Capture the cell that displays the provided text and extract its [x, y] central coordinate. 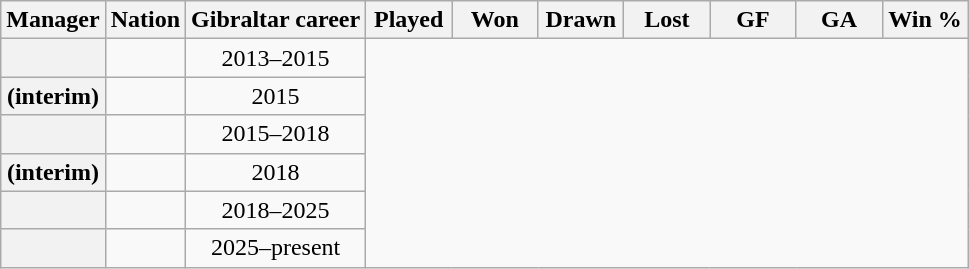
GA [839, 20]
2013–2015 [276, 58]
Manager [53, 20]
Drawn [581, 20]
2018–2025 [276, 210]
Gibraltar career [276, 20]
Played [409, 20]
Won [495, 20]
2025–present [276, 248]
2015 [276, 96]
Win % [925, 20]
GF [753, 20]
Nation [145, 20]
2015–2018 [276, 134]
Lost [667, 20]
2018 [276, 172]
